Extract the (X, Y) coordinate from the center of the cell holding the provided text.  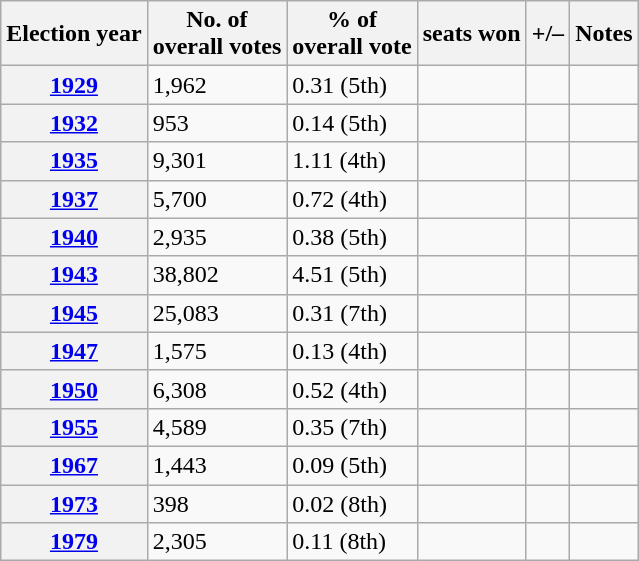
1,962 (217, 85)
1943 (74, 275)
0.38 (5th) (352, 237)
2,935 (217, 237)
1935 (74, 161)
Notes (604, 34)
0.13 (4th) (352, 351)
398 (217, 503)
953 (217, 123)
1979 (74, 542)
1932 (74, 123)
No. ofoverall votes (217, 34)
1940 (74, 237)
1947 (74, 351)
+/– (548, 34)
0.72 (4th) (352, 199)
9,301 (217, 161)
1929 (74, 85)
2,305 (217, 542)
0.31 (7th) (352, 313)
seats won (472, 34)
0.09 (5th) (352, 465)
0.02 (8th) (352, 503)
1967 (74, 465)
1,575 (217, 351)
0.14 (5th) (352, 123)
0.31 (5th) (352, 85)
1950 (74, 389)
1.11 (4th) (352, 161)
4,589 (217, 427)
0.52 (4th) (352, 389)
1955 (74, 427)
4.51 (5th) (352, 275)
1,443 (217, 465)
5,700 (217, 199)
0.11 (8th) (352, 542)
25,083 (217, 313)
6,308 (217, 389)
1945 (74, 313)
0.35 (7th) (352, 427)
% ofoverall vote (352, 34)
Election year (74, 34)
1973 (74, 503)
38,802 (217, 275)
1937 (74, 199)
